For the text-containing cell, return its midpoint in [X, Y] coordinate format. 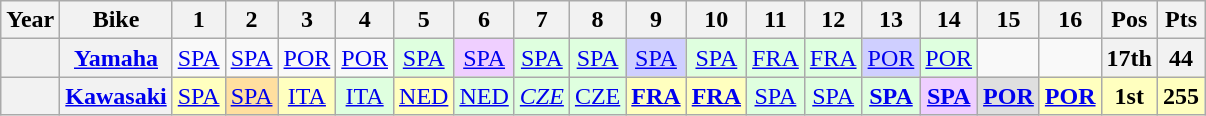
16 [1070, 20]
1 [198, 20]
15 [1009, 20]
7 [542, 20]
13 [891, 20]
Kawasaki [116, 96]
10 [716, 20]
Pts [1180, 20]
1st [1129, 96]
14 [949, 20]
3 [307, 20]
2 [252, 20]
255 [1180, 96]
5 [424, 20]
Bike [116, 20]
Pos [1129, 20]
4 [365, 20]
Year [30, 20]
11 [776, 20]
44 [1180, 58]
9 [656, 20]
Yamaha [116, 58]
12 [833, 20]
8 [597, 20]
17th [1129, 58]
6 [484, 20]
